Detect which cell encompasses the target text, then output its [x, y] center coordinate. 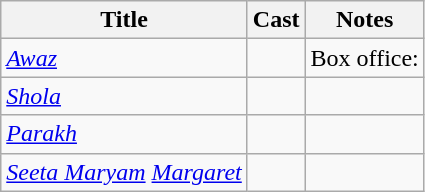
Box office: [364, 58]
Title [124, 20]
Notes [364, 20]
Parakh [124, 134]
Awaz [124, 58]
Seeta Maryam Margaret [124, 172]
Cast [276, 20]
Shola [124, 96]
